Determine the [X, Y] coordinate at the center of the cell enclosing the given text.  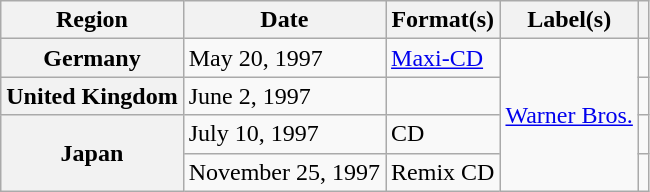
June 2, 1997 [284, 96]
CD [443, 134]
Format(s) [443, 20]
May 20, 1997 [284, 58]
Region [92, 20]
Date [284, 20]
Warner Bros. [569, 115]
Maxi-CD [443, 58]
Remix CD [443, 172]
Label(s) [569, 20]
July 10, 1997 [284, 134]
Germany [92, 58]
November 25, 1997 [284, 172]
United Kingdom [92, 96]
Japan [92, 153]
